Output the [X, Y] coordinate of the center of the cell containing the given text.  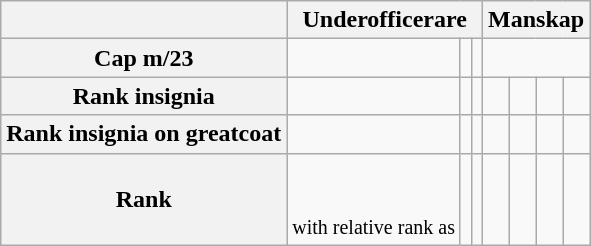
Manskap [536, 20]
with relative rank as [374, 199]
Rank insignia on greatcoat [144, 134]
Cap m/23 [144, 58]
Rank insignia [144, 96]
Underofficerare [385, 20]
Rank [144, 199]
